Scan for the cell matching the given text and deliver its [X, Y] coordinate at center. 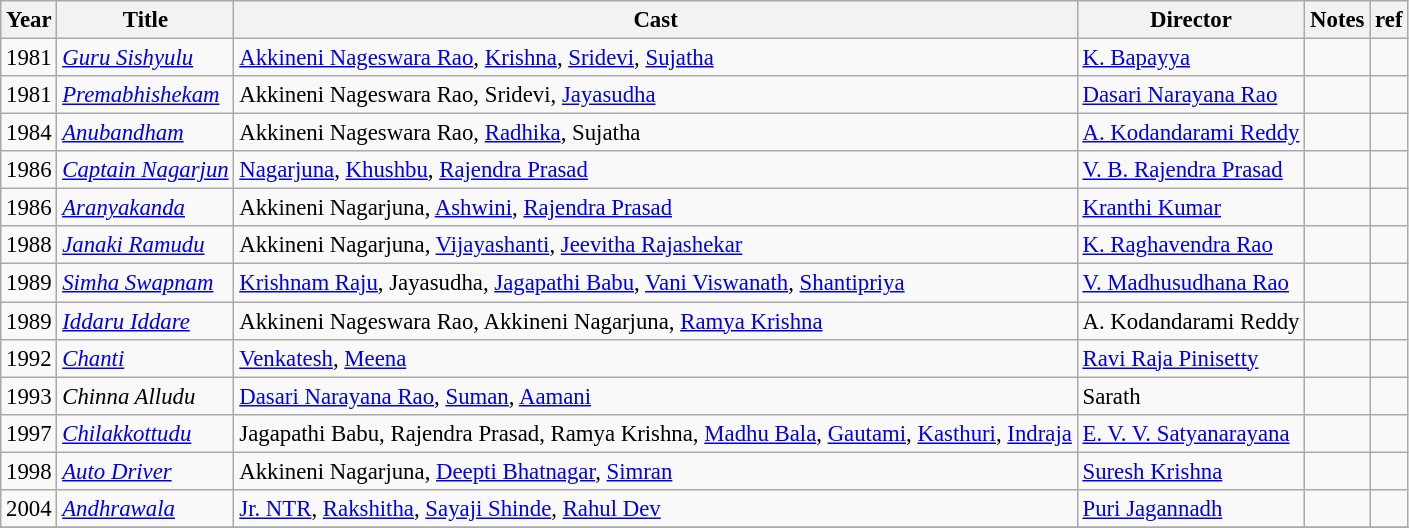
Nagarjuna, Khushbu, Rajendra Prasad [656, 170]
1993 [29, 396]
1984 [29, 133]
1992 [29, 358]
Jagapathi Babu, Rajendra Prasad, Ramya Krishna, Madhu Bala, Gautami, Kasthuri, Indraja [656, 433]
Dasari Narayana Rao, Suman, Aamani [656, 396]
Notes [1338, 20]
Director [1191, 20]
2004 [29, 509]
Auto Driver [146, 471]
Andhrawala [146, 509]
Krishnam Raju, Jayasudha, Jagapathi Babu, Vani Viswanath, Shantipriya [656, 283]
1988 [29, 245]
V. B. Rajendra Prasad [1191, 170]
Guru Sishyulu [146, 58]
Akkineni Nagarjuna, Vijayashanti, Jeevitha Rajashekar [656, 245]
Puri Jagannadh [1191, 509]
Simha Swapnam [146, 283]
Year [29, 20]
Chilakkottudu [146, 433]
Akkineni Nagarjuna, Deepti Bhatnagar, Simran [656, 471]
Janaki Ramudu [146, 245]
ref [1389, 20]
Kranthi Kumar [1191, 208]
Iddaru Iddare [146, 321]
1997 [29, 433]
E. V. V. Satyanarayana [1191, 433]
Akkineni Nageswara Rao, Krishna, Sridevi, Sujatha [656, 58]
Aranyakanda [146, 208]
Cast [656, 20]
Akkineni Nagarjuna, Ashwini, Rajendra Prasad [656, 208]
1998 [29, 471]
Akkineni Nageswara Rao, Radhika, Sujatha [656, 133]
Akkineni Nageswara Rao, Sridevi, Jayasudha [656, 95]
Chinna Alludu [146, 396]
Suresh Krishna [1191, 471]
Akkineni Nageswara Rao, Akkineni Nagarjuna, Ramya Krishna [656, 321]
K. Raghavendra Rao [1191, 245]
Chanti [146, 358]
Captain Nagarjun [146, 170]
Premabhishekam [146, 95]
K. Bapayya [1191, 58]
Venkatesh, Meena [656, 358]
Jr. NTR, Rakshitha, Sayaji Shinde, Rahul Dev [656, 509]
Sarath [1191, 396]
Anubandham [146, 133]
Ravi Raja Pinisetty [1191, 358]
V. Madhusudhana Rao [1191, 283]
Dasari Narayana Rao [1191, 95]
Title [146, 20]
